Search for the cell housing the specified text and yield its (X, Y) center coordinate. 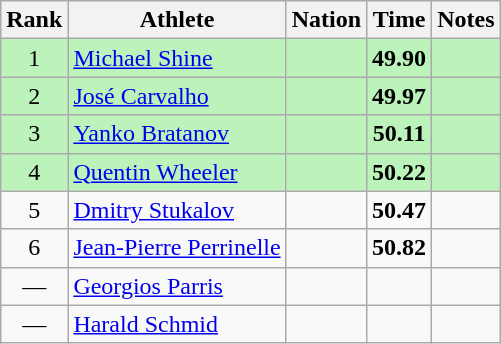
Georgios Parris (177, 286)
Nation (326, 20)
49.97 (400, 96)
Time (400, 20)
Harald Schmid (177, 324)
Quentin Wheeler (177, 172)
49.90 (400, 58)
Rank (34, 20)
Yanko Bratanov (177, 134)
5 (34, 210)
6 (34, 248)
José Carvalho (177, 96)
Jean-Pierre Perrinelle (177, 248)
3 (34, 134)
50.82 (400, 248)
Athlete (177, 20)
50.22 (400, 172)
2 (34, 96)
4 (34, 172)
1 (34, 58)
Notes (466, 20)
Dmitry Stukalov (177, 210)
50.47 (400, 210)
50.11 (400, 134)
Michael Shine (177, 58)
